Determine the [X, Y] coordinate at the center of the cell enclosing the given text.  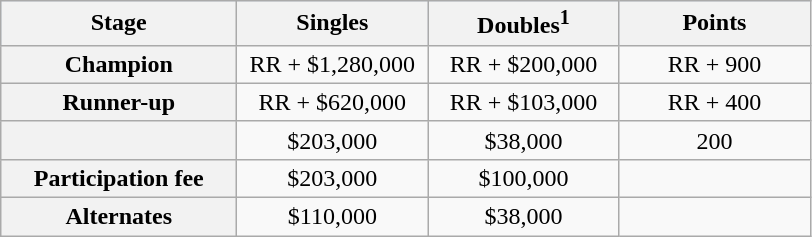
RR + $1,280,000 [332, 64]
200 [714, 140]
$100,000 [524, 178]
Participation fee [119, 178]
Runner-up [119, 102]
RR + $200,000 [524, 64]
RR + 900 [714, 64]
$110,000 [332, 217]
Stage [119, 24]
Singles [332, 24]
Champion [119, 64]
RR + 400 [714, 102]
Alternates [119, 217]
Doubles1 [524, 24]
RR + $620,000 [332, 102]
Points [714, 24]
RR + $103,000 [524, 102]
